Search for the cell housing the specified text and yield its [X, Y] center coordinate. 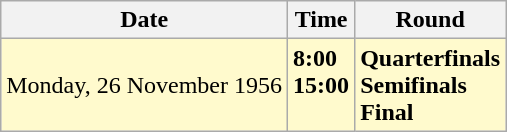
Monday, 26 November 1956 [144, 85]
Round [430, 20]
Date [144, 20]
Time [322, 20]
QuarterfinalsSemifinalsFinal [430, 85]
8:0015:00 [322, 85]
